Locate the cell with the specified text and output its [X, Y] center coordinate. 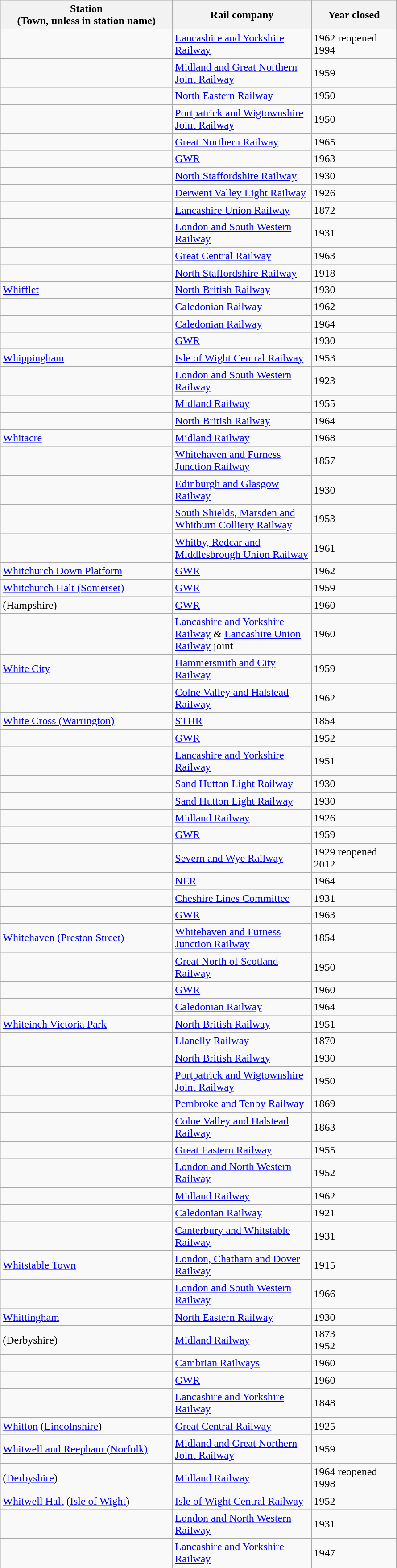
Lancashire and Yorkshire Railway & Lancashire Union Railway joint [242, 634]
(Hampshire) [87, 605]
Whippingham [87, 358]
Great Northern Railway [242, 142]
Whitchurch Down Platform [87, 571]
Year closed [354, 15]
1918 [354, 273]
White City [87, 669]
Cambrian Railways [242, 1363]
London, Chatham and Dover Railway [242, 1265]
Whitacre [87, 438]
1964 reopened 1998 [354, 1478]
Canterbury and Whitstable Railway [242, 1236]
Whitstable Town [87, 1265]
1869 [354, 1104]
1923 [354, 381]
1968 [354, 438]
Edinburgh and Glasgow Railway [242, 490]
STHR [242, 721]
1966 [354, 1294]
White Cross (Warrington) [87, 721]
Great North of Scotland Railway [242, 967]
Whittingham [87, 1317]
Station(Town, unless in station name) [87, 15]
Rail company [242, 15]
Whitton (Lincolnshire) [87, 1426]
1962 reopened 1994 [354, 44]
1929 reopened 2012 [354, 858]
Llanelly Railway [242, 1041]
Whitwell Halt (Isle of Wight) [87, 1501]
Whiteinch Victoria Park [87, 1024]
Whitehaven (Preston Street) [87, 938]
Hammersmith and City Railway [242, 669]
1925 [354, 1426]
Whitwell and Reepham (Norfolk) [87, 1449]
1915 [354, 1265]
South Shields, Marsden and Whitburn Colliery Railway [242, 519]
Severn and Wye Railway [242, 858]
Whifflet [87, 290]
1947 [354, 1553]
Lancashire Union Railway [242, 210]
1857 [354, 460]
1863 [354, 1127]
NER [242, 881]
1965 [354, 142]
Pembroke and Tenby Railway [242, 1104]
1872 [354, 210]
Whitchurch Halt (Somerset) [87, 588]
18731952 [354, 1340]
Derwent Valley Light Railway [242, 193]
1848 [354, 1403]
Great Eastern Railway [242, 1150]
1961 [354, 548]
1870 [354, 1041]
Cheshire Lines Committee [242, 898]
Whitby, Redcar and Middlesbrough Union Railway [242, 548]
1921 [354, 1213]
